Locate the cell with the specified text and output its (x, y) center coordinate. 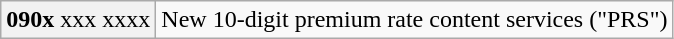
New 10-digit premium rate content services ("PRS") (414, 20)
090x xxx xxxx (78, 20)
